For the text-containing cell, return its midpoint in (x, y) coordinate format. 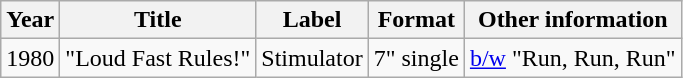
"Loud Fast Rules!" (158, 58)
Year (30, 20)
Other information (572, 20)
Format (416, 20)
b/w "Run, Run, Run" (572, 58)
Label (312, 20)
Title (158, 20)
Stimulator (312, 58)
7" single (416, 58)
1980 (30, 58)
